Scan for the cell matching the given text and deliver its [X, Y] coordinate at center. 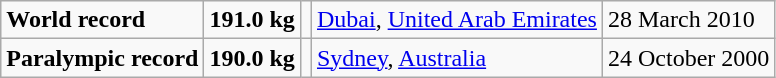
28 March 2010 [688, 20]
Paralympic record [102, 58]
24 October 2000 [688, 58]
191.0 kg [252, 20]
Dubai, United Arab Emirates [456, 20]
190.0 kg [252, 58]
World record [102, 20]
Sydney, Australia [456, 58]
